Capture the cell that displays the provided text and extract its [x, y] central coordinate. 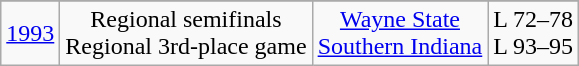
L 72–78L 93–95 [534, 34]
Regional semifinalsRegional 3rd-place game [186, 34]
Wayne StateSouthern Indiana [400, 34]
1993 [30, 34]
